Scan for the cell matching the given text and deliver its (x, y) coordinate at center. 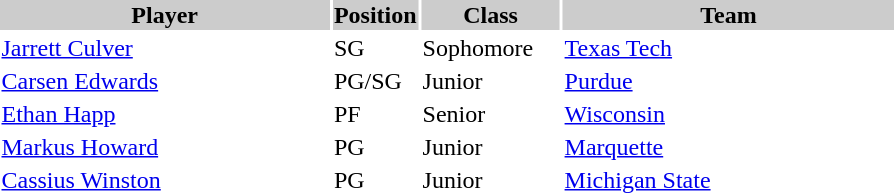
Wisconsin (728, 114)
Marquette (728, 147)
Markus Howard (164, 147)
Purdue (728, 81)
Team (728, 15)
Position (375, 15)
Ethan Happ (164, 114)
PF (375, 114)
PG (375, 147)
Class (490, 15)
Senior (490, 114)
Jarrett Culver (164, 48)
Sophomore (490, 48)
Texas Tech (728, 48)
Carsen Edwards (164, 81)
SG (375, 48)
Player (164, 15)
PG/SG (375, 81)
